From the cell containing the given text, extract its center point as (X, Y) coordinate. 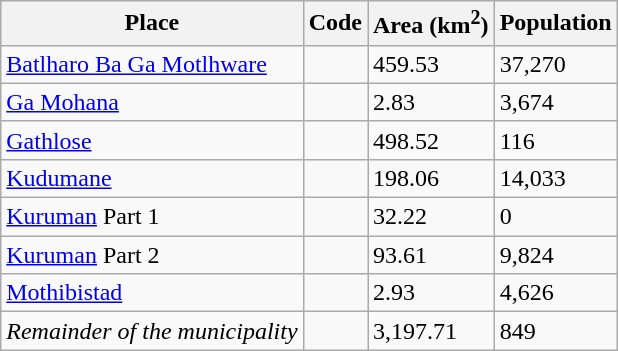
3,674 (556, 102)
Code (335, 24)
2.83 (432, 102)
0 (556, 217)
37,270 (556, 64)
Mothibistad (152, 293)
Kuruman Part 2 (152, 255)
Kuruman Part 1 (152, 217)
14,033 (556, 178)
849 (556, 331)
Gathlose (152, 140)
Ga Mohana (152, 102)
459.53 (432, 64)
Area (km2) (432, 24)
3,197.71 (432, 331)
2.93 (432, 293)
Batlharo Ba Ga Motlhware (152, 64)
Place (152, 24)
4,626 (556, 293)
116 (556, 140)
498.52 (432, 140)
198.06 (432, 178)
9,824 (556, 255)
Kudumane (152, 178)
Population (556, 24)
Remainder of the municipality (152, 331)
93.61 (432, 255)
32.22 (432, 217)
